For the text-containing cell, return its midpoint in [x, y] coordinate format. 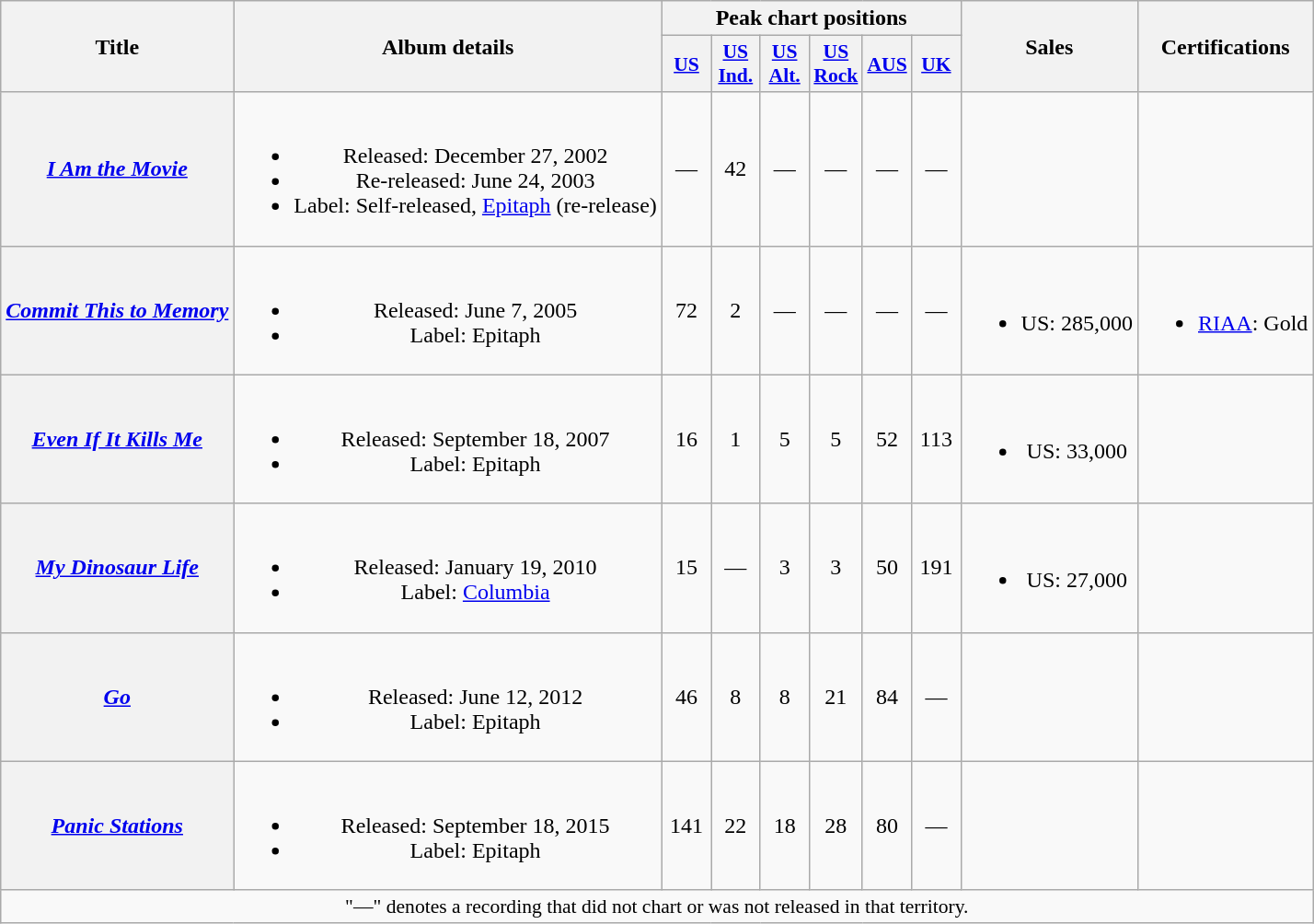
1 [736, 439]
UK [937, 64]
15 [686, 568]
Go [118, 697]
52 [887, 439]
113 [937, 439]
72 [686, 310]
US Alt. [784, 64]
46 [686, 697]
16 [686, 439]
Even If It Kills Me [118, 439]
191 [937, 568]
Album details [448, 46]
Sales [1049, 46]
84 [887, 697]
Released: June 7, 2005Label: Epitaph [448, 310]
50 [887, 568]
Released: September 18, 2015Label: Epitaph [448, 826]
US: 285,000 [1049, 310]
141 [686, 826]
RIAA: Gold [1225, 310]
Peak chart positions [812, 18]
28 [836, 826]
US Ind. [736, 64]
2 [736, 310]
Released: June 12, 2012Label: Epitaph [448, 697]
US Rock [836, 64]
Released: January 19, 2010Label: Columbia [448, 568]
Commit This to Memory [118, 310]
Released: December 27, 2002Re-released: June 24, 2003Label: Self-released, Epitaph (re-release) [448, 169]
22 [736, 826]
US: 33,000 [1049, 439]
18 [784, 826]
Certifications [1225, 46]
Panic Stations [118, 826]
21 [836, 697]
Title [118, 46]
AUS [887, 64]
42 [736, 169]
80 [887, 826]
I Am the Movie [118, 169]
My Dinosaur Life [118, 568]
"—" denotes a recording that did not chart or was not released in that territory. [657, 907]
Released: September 18, 2007Label: Epitaph [448, 439]
US: 27,000 [1049, 568]
US [686, 64]
